Search for the cell housing the specified text and yield its (X, Y) center coordinate. 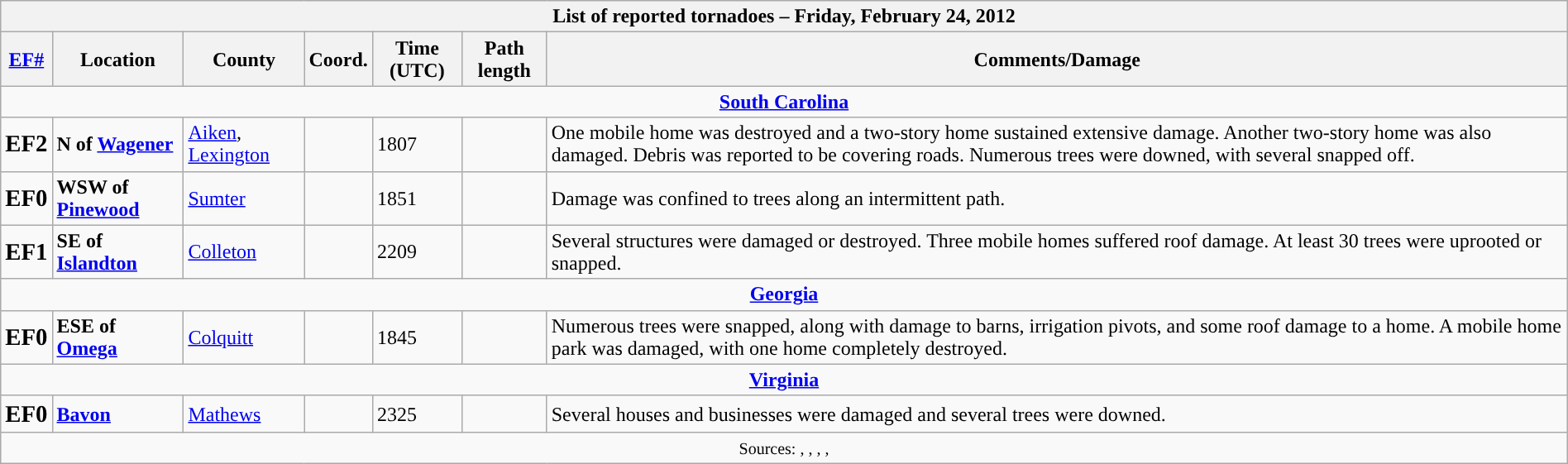
Coord. (338, 60)
2325 (417, 414)
ESE of Omega (117, 337)
Time (UTC) (417, 60)
Colleton (244, 251)
Comments/Damage (1057, 60)
2209 (417, 251)
Several structures were damaged or destroyed. Three mobile homes suffered roof damage. At least 30 trees were uprooted or snapped. (1057, 251)
Location (117, 60)
Georgia (784, 294)
N of Wagener (117, 144)
South Carolina (784, 102)
Damage was confined to trees along an intermittent path. (1057, 199)
County (244, 60)
1807 (417, 144)
Sumter (244, 199)
1845 (417, 337)
Bavon (117, 414)
EF2 (26, 144)
Colquitt (244, 337)
Sources: , , , , (784, 447)
Path length (504, 60)
Several houses and businesses were damaged and several trees were downed. (1057, 414)
Aiken, Lexington (244, 144)
Mathews (244, 414)
SE of Islandton (117, 251)
WSW of Pinewood (117, 199)
List of reported tornadoes – Friday, February 24, 2012 (784, 17)
Virginia (784, 380)
EF# (26, 60)
1851 (417, 199)
EF1 (26, 251)
